From the cell containing the given text, extract its center point as (X, Y) coordinate. 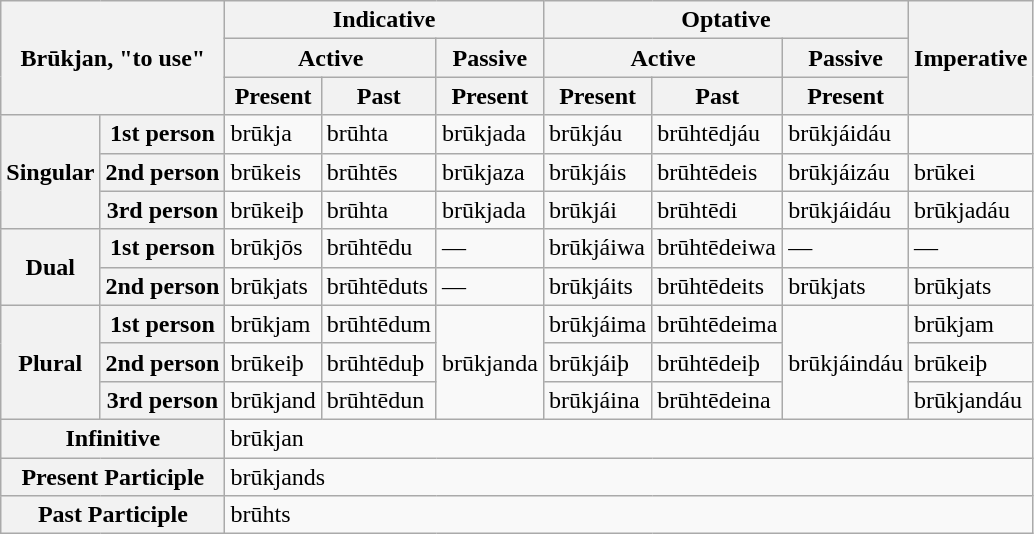
Brūkjan, "to use" (113, 58)
brūkjan (629, 438)
Infinitive (113, 438)
brūkeis (273, 172)
Dual (50, 267)
brūhtēdu (378, 248)
brūkja (273, 134)
brūkjōs (273, 248)
Past Participle (113, 515)
brūkjáu (597, 134)
brūkjáis (597, 172)
brūkjáina (597, 400)
brūhtēdeiþ (718, 362)
brūkjaza (490, 172)
brūkjáiwa (597, 248)
Present Participle (113, 477)
brūkjandáu (971, 400)
brūhtēdeits (718, 286)
brūkjanda (490, 362)
brūhtēdun (378, 400)
brūkjáizáu (846, 172)
Imperative (971, 58)
brūhtēdeis (718, 172)
brūhts (629, 515)
brūhtēs (378, 172)
brūhtēdjáu (718, 134)
brūkei (971, 172)
Singular (50, 172)
Indicative (384, 20)
brūkjand (273, 400)
brūhtēdeina (718, 400)
Plural (50, 362)
brūhtēdum (378, 324)
Optative (726, 20)
brūkjái (597, 210)
brūkjáits (597, 286)
brūhtēdi (718, 210)
brūhtēduts (378, 286)
brūhtēdeiwa (718, 248)
brūhtēduþ (378, 362)
brūkjands (629, 477)
brūkjáiþ (597, 362)
brūkjadáu (971, 210)
brūhtēdeima (718, 324)
brūkjáindáu (846, 362)
brūkjáima (597, 324)
